Provide the [x, y] coordinate of the cell's center where the given text is located.  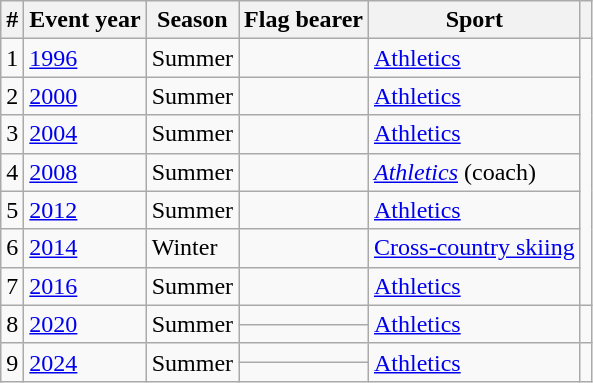
3 [12, 134]
4 [12, 172]
9 [12, 362]
Event year [85, 20]
2000 [85, 96]
2008 [85, 172]
Season [192, 20]
1996 [85, 58]
Athletics (coach) [474, 172]
2020 [85, 324]
# [12, 20]
Sport [474, 20]
8 [12, 324]
7 [12, 286]
Flag bearer [304, 20]
2024 [85, 362]
Winter [192, 248]
2014 [85, 248]
2004 [85, 134]
2012 [85, 210]
Cross-country skiing [474, 248]
5 [12, 210]
1 [12, 58]
2016 [85, 286]
6 [12, 248]
2 [12, 96]
